Return the (x, y) coordinate for the center point of the cell that contains the specified text.  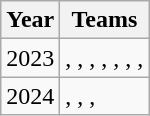
, , , (104, 96)
2023 (30, 58)
2024 (30, 96)
Teams (104, 20)
Year (30, 20)
, , , , , , , (104, 58)
